Output the [X, Y] coordinate of the center of the cell containing the given text.  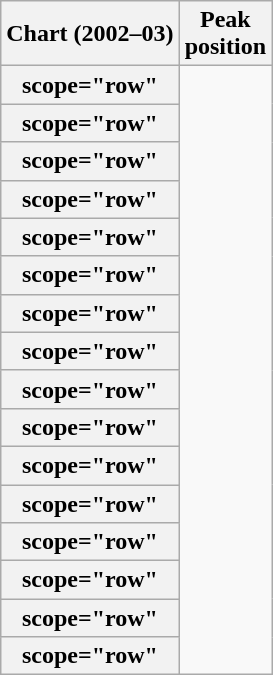
Chart (2002–03) [90, 34]
Peakposition [225, 34]
